Return (X, Y) of the center of cell containing provided text 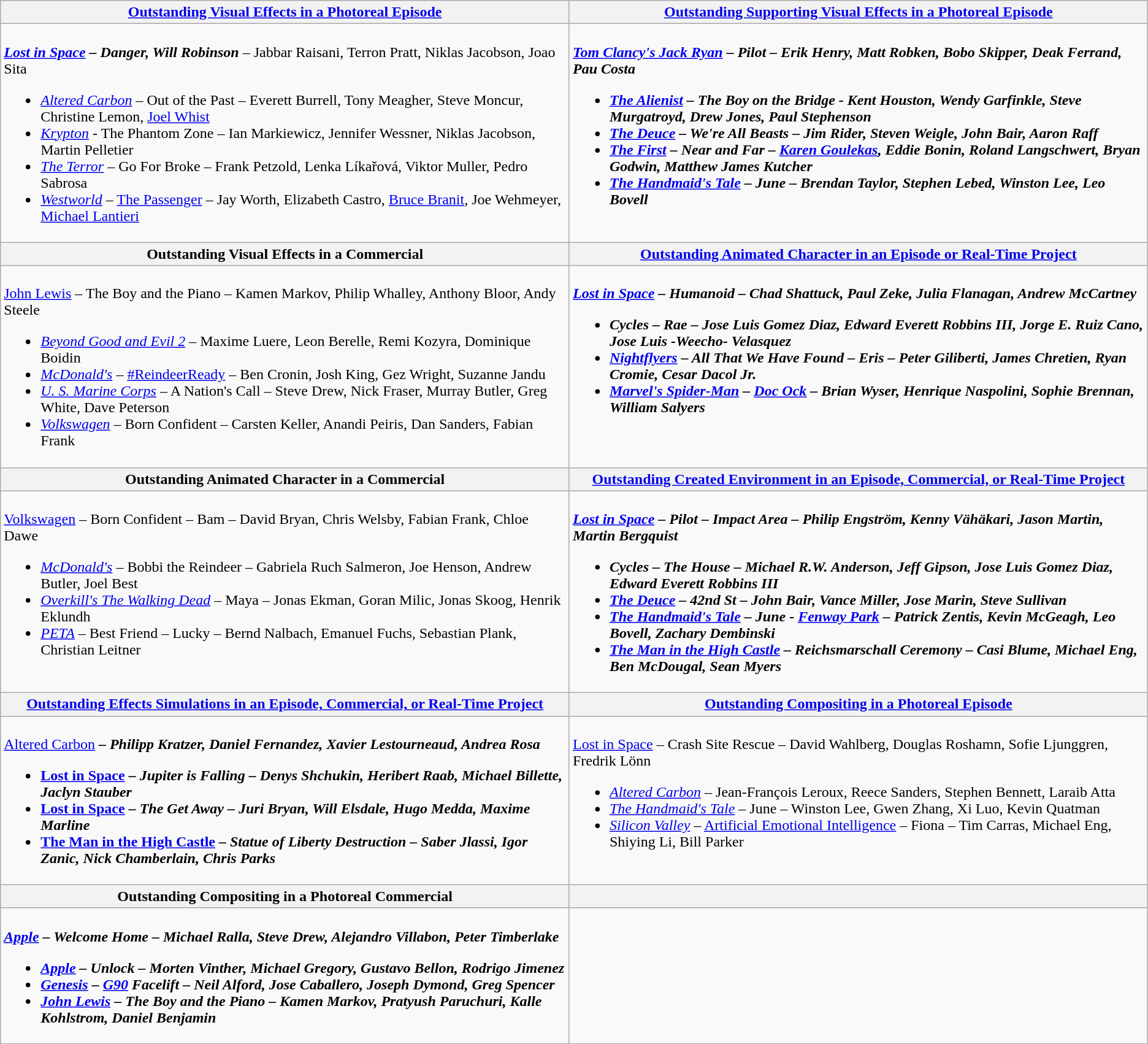
Outstanding Animated Character in an Episode or Real-Time Project (859, 254)
Outstanding Compositing in a Photoreal Commercial (285, 896)
Outstanding Visual Effects in a Commercial (285, 254)
Outstanding Compositing in a Photoreal Episode (859, 704)
Outstanding Supporting Visual Effects in a Photoreal Episode (859, 12)
Outstanding Animated Character in a Commercial (285, 479)
Outstanding Created Environment in an Episode, Commercial, or Real-Time Project (859, 479)
Outstanding Effects Simulations in an Episode, Commercial, or Real-Time Project (285, 704)
Outstanding Visual Effects in a Photoreal Episode (285, 12)
